Extract the [X, Y] coordinate from the center of the cell holding the provided text.  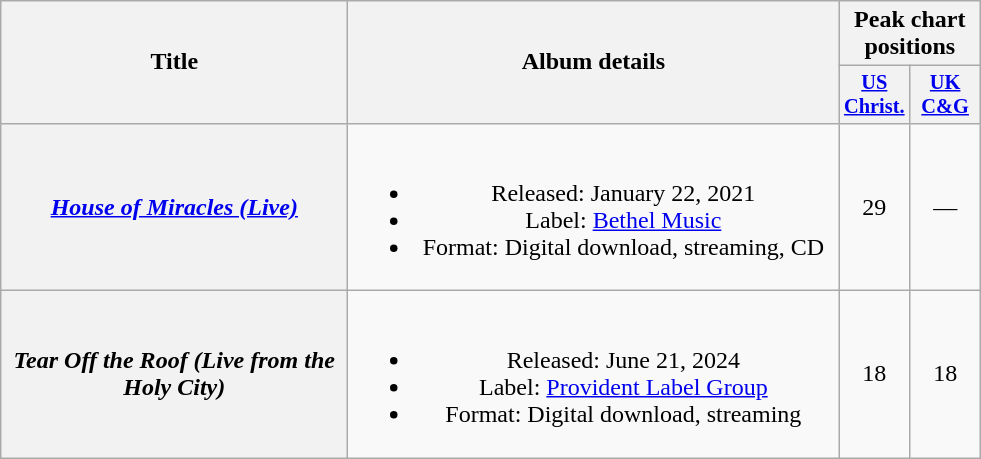
29 [874, 206]
Title [174, 62]
Released: June 21, 2024Label: Provident Label GroupFormat: Digital download, streaming [594, 374]
USChrist. [874, 95]
House of Miracles (Live) [174, 206]
Peak chart positions [910, 34]
Tear Off the Roof (Live from the Holy City) [174, 374]
Album details [594, 62]
— [946, 206]
UKC&G [946, 95]
Released: January 22, 2021Label: Bethel MusicFormat: Digital download, streaming, CD [594, 206]
